Return the [x, y] coordinate for the center point of the cell that contains the specified text.  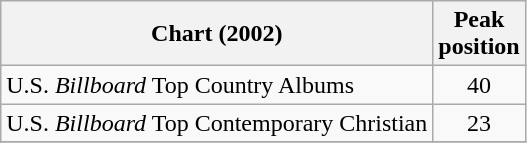
U.S. Billboard Top Contemporary Christian [217, 123]
U.S. Billboard Top Country Albums [217, 85]
23 [479, 123]
Peakposition [479, 34]
40 [479, 85]
Chart (2002) [217, 34]
